For the text-containing cell, return its midpoint in (x, y) coordinate format. 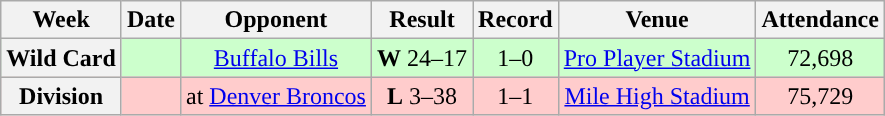
Opponent (276, 20)
Mile High Stadium (657, 96)
Result (422, 20)
W 24–17 (422, 58)
L 3–38 (422, 96)
72,698 (820, 58)
Division (62, 96)
Wild Card (62, 58)
Attendance (820, 20)
1–0 (516, 58)
Date (150, 20)
at Denver Broncos (276, 96)
Record (516, 20)
Buffalo Bills (276, 58)
Venue (657, 20)
75,729 (820, 96)
1–1 (516, 96)
Week (62, 20)
Pro Player Stadium (657, 58)
